Detect which cell encompasses the target text, then output its [x, y] center coordinate. 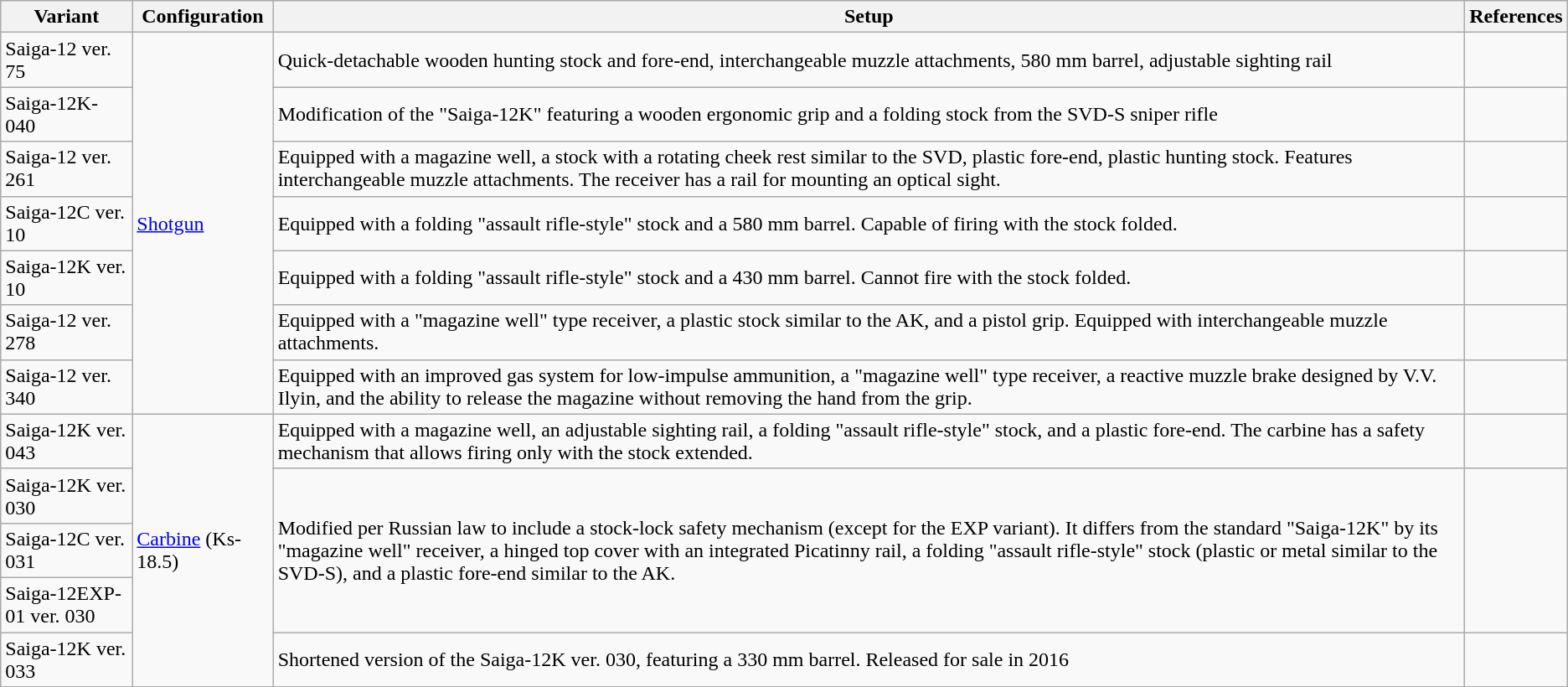
Saiga-12K ver. 043 [67, 441]
Modification of the "Saiga-12K" featuring a wooden ergonomic grip and a folding stock from the SVD-S sniper rifle [869, 114]
References [1516, 17]
Variant [67, 17]
Shortened version of the Saiga-12K ver. 030, featuring a 330 mm barrel. Released for sale in 2016 [869, 659]
Saiga-12C ver. 031 [67, 550]
Saiga-12 ver. 261 [67, 169]
Saiga-12 ver. 278 [67, 332]
Saiga-12C ver. 10 [67, 223]
Saiga-12K ver. 030 [67, 496]
Saiga-12 ver. 75 [67, 60]
Quick-detachable wooden hunting stock and fore-end, interchangeable muzzle attachments, 580 mm barrel, adjustable sighting rail [869, 60]
Equipped with a folding "assault rifle-style" stock and a 430 mm barrel. Cannot fire with the stock folded. [869, 278]
Saiga-12EXP-01 ver. 030 [67, 605]
Saiga-12K ver. 033 [67, 659]
Setup [869, 17]
Carbine (Ks-18.5) [203, 550]
Equipped with a folding "assault rifle-style" stock and a 580 mm barrel. Capable of firing with the stock folded. [869, 223]
Saiga-12K ver. 10 [67, 278]
Saiga-12K-040 [67, 114]
Configuration [203, 17]
Saiga-12 ver. 340 [67, 387]
Shotgun [203, 223]
